Detect which cell encompasses the target text, then output its [X, Y] center coordinate. 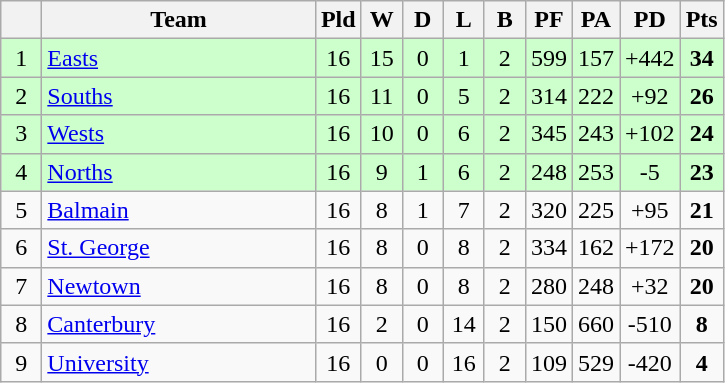
162 [596, 248]
34 [702, 58]
-5 [650, 172]
PD [650, 20]
+172 [650, 248]
660 [596, 324]
+102 [650, 134]
334 [548, 248]
253 [596, 172]
University [179, 362]
+92 [650, 96]
Canterbury [179, 324]
+32 [650, 286]
157 [596, 58]
+442 [650, 58]
10 [382, 134]
L [464, 20]
529 [596, 362]
B [504, 20]
-420 [650, 362]
345 [548, 134]
243 [596, 134]
280 [548, 286]
Souths [179, 96]
3 [22, 134]
26 [702, 96]
St. George [179, 248]
Pts [702, 20]
Norths [179, 172]
23 [702, 172]
Balmain [179, 210]
W [382, 20]
D [422, 20]
Team [179, 20]
15 [382, 58]
24 [702, 134]
Easts [179, 58]
320 [548, 210]
314 [548, 96]
222 [596, 96]
Wests [179, 134]
14 [464, 324]
-510 [650, 324]
21 [702, 210]
225 [596, 210]
150 [548, 324]
109 [548, 362]
599 [548, 58]
PA [596, 20]
PF [548, 20]
11 [382, 96]
Newtown [179, 286]
+95 [650, 210]
Pld [338, 20]
